Locate the cell with the specified text and output its [X, Y] center coordinate. 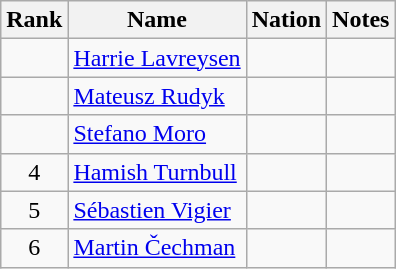
Name [157, 20]
Stefano Moro [157, 134]
Rank [34, 20]
Martin Čechman [157, 248]
Notes [361, 20]
6 [34, 248]
5 [34, 210]
Mateusz Rudyk [157, 96]
Nation [286, 20]
4 [34, 172]
Harrie Lavreysen [157, 58]
Hamish Turnbull [157, 172]
Sébastien Vigier [157, 210]
